Find where the given text appears and provide that cell's center as (x, y) coordinate. 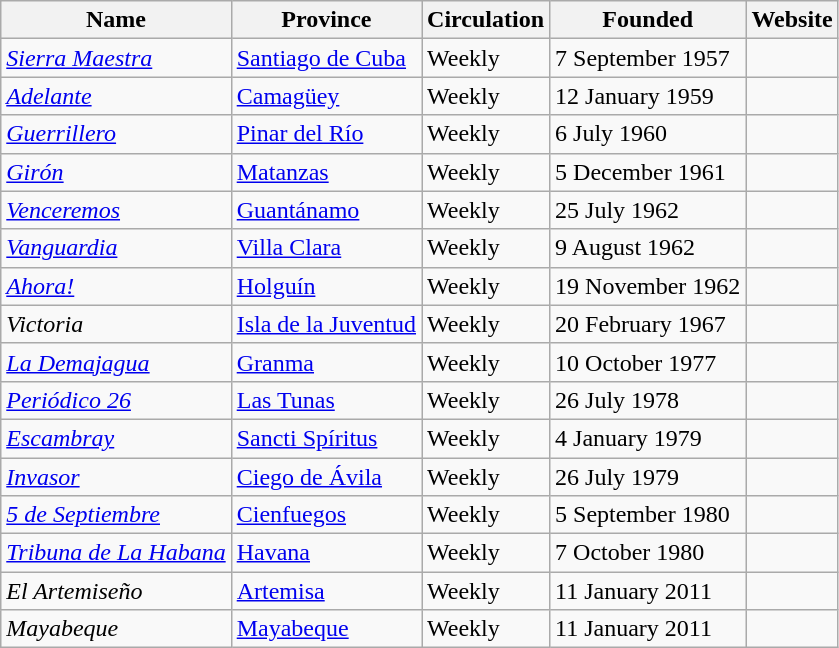
Ciego de Ávila (326, 477)
Victoria (116, 324)
7 October 1980 (648, 553)
5 September 1980 (648, 515)
Escambray (116, 438)
Santiago de Cuba (326, 58)
Ahora! (116, 286)
Girón (116, 172)
26 July 1978 (648, 400)
Invasor (116, 477)
Camagüey (326, 96)
Province (326, 20)
26 July 1979 (648, 477)
Isla de la Juventud (326, 324)
Pinar del Río (326, 134)
4 January 1979 (648, 438)
Holguín (326, 286)
Name (116, 20)
Guerrillero (116, 134)
Venceremos (116, 210)
5 December 1961 (648, 172)
Matanzas (326, 172)
25 July 1962 (648, 210)
Sierra Maestra (116, 58)
19 November 1962 (648, 286)
5 de Septiembre (116, 515)
Guantánamo (326, 210)
Periódico 26 (116, 400)
Artemisa (326, 591)
Cienfuegos (326, 515)
7 September 1957 (648, 58)
Sancti Spíritus (326, 438)
Granma (326, 362)
10 October 1977 (648, 362)
Villa Clara (326, 248)
Las Tunas (326, 400)
Website (792, 20)
Vanguardia (116, 248)
La Demajagua (116, 362)
12 January 1959 (648, 96)
Founded (648, 20)
6 July 1960 (648, 134)
Tribuna de La Habana (116, 553)
Havana (326, 553)
El Artemiseño (116, 591)
9 August 1962 (648, 248)
Circulation (486, 20)
20 February 1967 (648, 324)
Adelante (116, 96)
